Extract the [x, y] coordinate from the center of the cell holding the provided text.  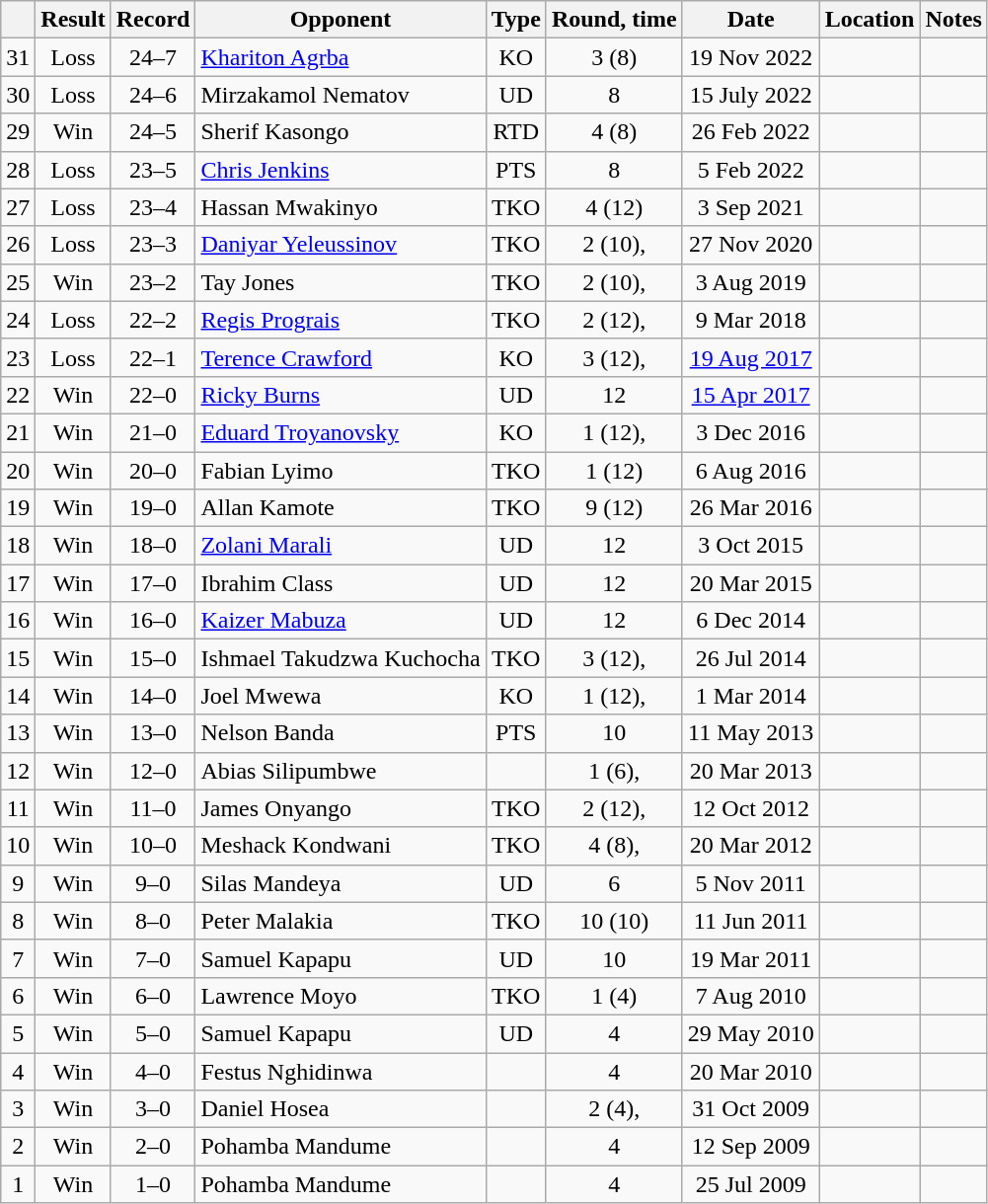
26 Jul 2014 [750, 658]
20–0 [153, 471]
17 [18, 583]
31 [18, 57]
20 Mar 2015 [750, 583]
23–4 [153, 207]
25 Jul 2009 [750, 1184]
Peter Malakia [341, 921]
14 [18, 696]
Nelson Banda [341, 733]
Tay Jones [341, 282]
11 Jun 2011 [750, 921]
26 Mar 2016 [750, 508]
18 [18, 546]
Ricky Burns [341, 395]
2 [18, 1147]
11–0 [153, 808]
Ishmael Takudzwa Kuchocha [341, 658]
25 [18, 282]
Daniyar Yeleussinov [341, 245]
21 [18, 432]
Terence Crawford [341, 357]
Date [750, 20]
7–0 [153, 958]
Notes [953, 20]
5 [18, 1033]
27 Nov 2020 [750, 245]
5 Feb 2022 [750, 170]
2 (4), [614, 1109]
19 Mar 2011 [750, 958]
24–5 [153, 132]
27 [18, 207]
30 [18, 95]
29 [18, 132]
10–0 [153, 846]
3 Aug 2019 [750, 282]
22 [18, 395]
3 Oct 2015 [750, 546]
22–0 [153, 395]
Meshack Kondwani [341, 846]
5 Nov 2011 [750, 883]
2–0 [153, 1147]
19 [18, 508]
23–5 [153, 170]
Location [870, 20]
Allan Kamote [341, 508]
15 [18, 658]
20 Mar 2012 [750, 846]
11 May 2013 [750, 733]
26 [18, 245]
1 Mar 2014 [750, 696]
23–3 [153, 245]
6–0 [153, 996]
6 Dec 2014 [750, 621]
Silas Mandeya [341, 883]
Kaizer Mabuza [341, 621]
Result [73, 20]
9 (12) [614, 508]
4–0 [153, 1071]
3 Dec 2016 [750, 432]
Opponent [341, 20]
1 (4) [614, 996]
Lawrence Moyo [341, 996]
24–7 [153, 57]
13 [18, 733]
Sherif Kasongo [341, 132]
4 (12) [614, 207]
James Onyango [341, 808]
3 Sep 2021 [750, 207]
Joel Mwewa [341, 696]
Hassan Mwakinyo [341, 207]
4 (8) [614, 132]
9 [18, 883]
1 (12) [614, 471]
26 Feb 2022 [750, 132]
20 Mar 2010 [750, 1071]
19–0 [153, 508]
3 [18, 1109]
Abias Silipumbwe [341, 771]
7 [18, 958]
15 Apr 2017 [750, 395]
7 Aug 2010 [750, 996]
Record [153, 20]
Regis Prograis [341, 320]
10 (10) [614, 921]
15 July 2022 [750, 95]
19 Aug 2017 [750, 357]
16–0 [153, 621]
9 Mar 2018 [750, 320]
4 (8), [614, 846]
31 Oct 2009 [750, 1109]
17–0 [153, 583]
23–2 [153, 282]
Type [515, 20]
8–0 [153, 921]
20 Mar 2013 [750, 771]
Khariton Agrba [341, 57]
22–1 [153, 357]
15–0 [153, 658]
RTD [515, 132]
20 [18, 471]
Festus Nghidinwa [341, 1071]
9–0 [153, 883]
6 Aug 2016 [750, 471]
Daniel Hosea [341, 1109]
24–6 [153, 95]
12 Oct 2012 [750, 808]
19 Nov 2022 [750, 57]
3 (8) [614, 57]
3–0 [153, 1109]
13–0 [153, 733]
28 [18, 170]
1 [18, 1184]
21–0 [153, 432]
Zolani Marali [341, 546]
Chris Jenkins [341, 170]
Round, time [614, 20]
14–0 [153, 696]
24 [18, 320]
Eduard Troyanovsky [341, 432]
29 May 2010 [750, 1033]
16 [18, 621]
18–0 [153, 546]
12 Sep 2009 [750, 1147]
12–0 [153, 771]
23 [18, 357]
1 (6), [614, 771]
Fabian Lyimo [341, 471]
22–2 [153, 320]
11 [18, 808]
Ibrahim Class [341, 583]
1–0 [153, 1184]
5–0 [153, 1033]
Mirzakamol Nematov [341, 95]
